Capture the cell that displays the provided text and extract its (X, Y) central coordinate. 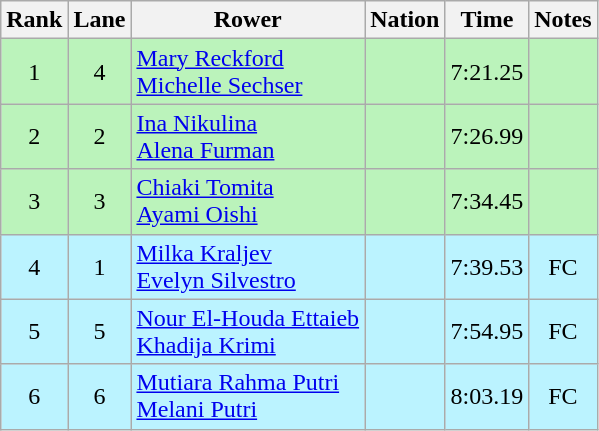
Time (487, 20)
7:34.45 (487, 202)
Nation (405, 20)
7:54.95 (487, 332)
Notes (563, 20)
Ina NikulinaAlena Furman (248, 136)
Mary ReckfordMichelle Sechser (248, 72)
Rank (34, 20)
7:21.25 (487, 72)
Lane (100, 20)
Nour El-Houda EttaiebKhadija Krimi (248, 332)
8:03.19 (487, 396)
Mutiara Rahma PutriMelani Putri (248, 396)
Chiaki TomitaAyami Oishi (248, 202)
Rower (248, 20)
7:26.99 (487, 136)
7:39.53 (487, 266)
Milka KraljevEvelyn Silvestro (248, 266)
